Pinpoint the cell where the given text exists, returning its (x, y) midpoint coordinate. 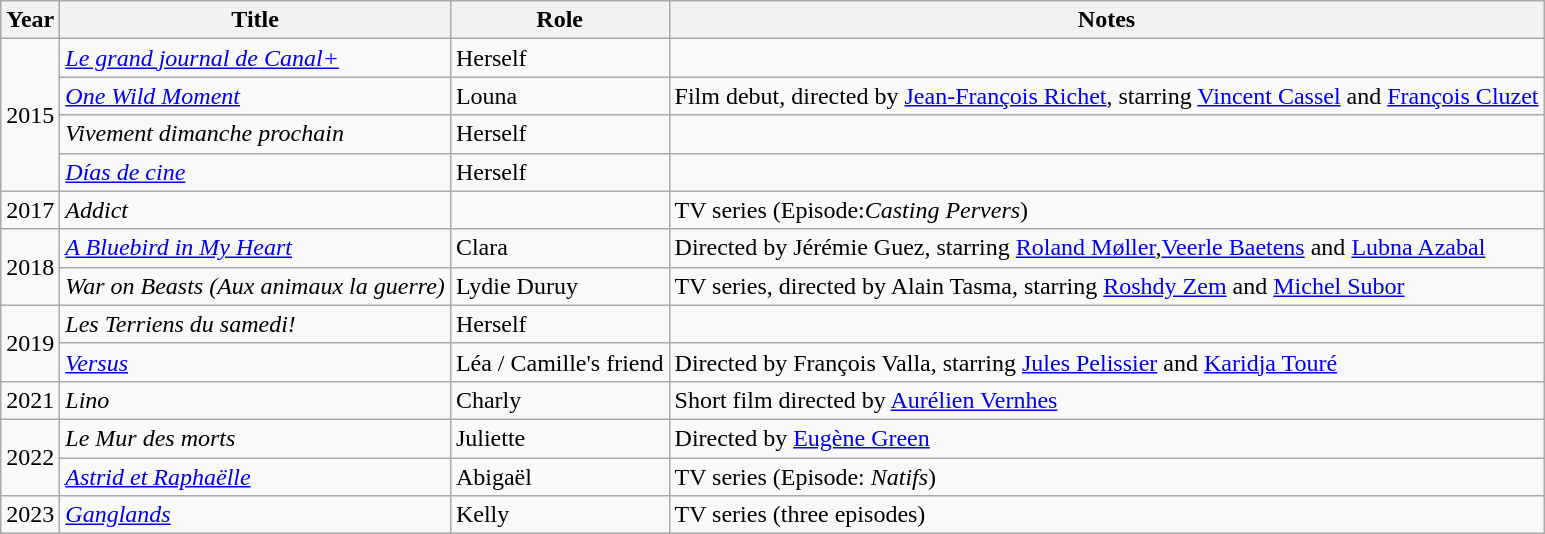
Lino (256, 400)
Lydie Duruy (560, 286)
2017 (30, 210)
Días de cine (256, 172)
Title (256, 20)
Astrid et Raphaëlle (256, 477)
Clara (560, 248)
TV series (Episode: Natifs) (1106, 477)
TV series (three episodes) (1106, 515)
Film debut, directed by Jean-François Richet, starring Vincent Cassel and François Cluzet (1106, 96)
Le Mur des morts (256, 438)
TV series, directed by Alain Tasma, starring Roshdy Zem and Michel Subor (1106, 286)
One Wild Moment (256, 96)
Year (30, 20)
Role (560, 20)
Notes (1106, 20)
Vivement dimanche prochain (256, 134)
Short film directed by Aurélien Vernhes (1106, 400)
Kelly (560, 515)
Abigaël (560, 477)
Le grand journal de Canal+ (256, 58)
2018 (30, 267)
TV series (Episode:Casting Pervers) (1106, 210)
Directed by Jérémie Guez, starring Roland Møller,Veerle Baetens and Lubna Azabal (1106, 248)
Ganglands (256, 515)
War on Beasts (Aux animaux la guerre) (256, 286)
Les Terriens du samedi! (256, 324)
2023 (30, 515)
Charly (560, 400)
Versus (256, 362)
Directed by Eugène Green (1106, 438)
2021 (30, 400)
2022 (30, 457)
Louna (560, 96)
Addict (256, 210)
A Bluebird in My Heart (256, 248)
Directed by François Valla, starring Jules Pelissier and Karidja Touré (1106, 362)
2019 (30, 343)
Léa / Camille's friend (560, 362)
Juliette (560, 438)
2015 (30, 115)
